Pinpoint the cell where the given text exists, returning its (X, Y) midpoint coordinate. 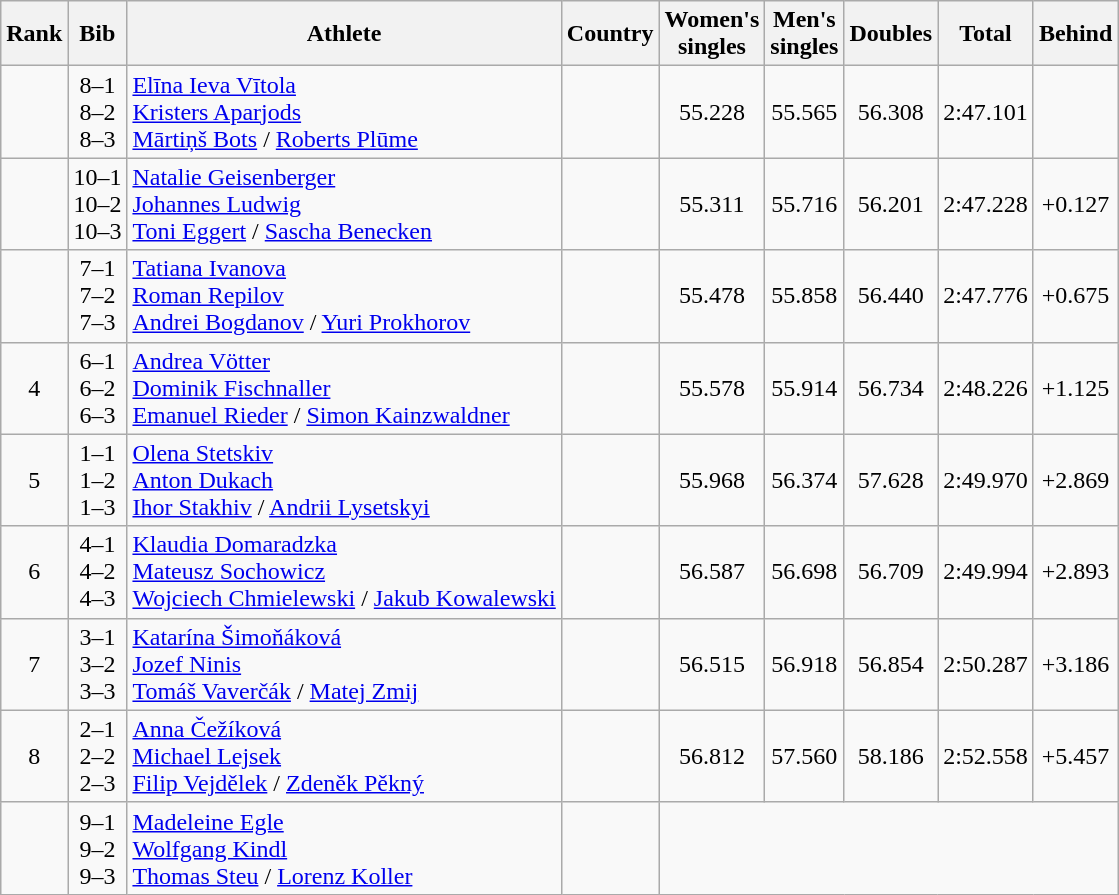
7 (34, 664)
55.914 (804, 388)
Total (986, 34)
55.228 (712, 112)
Rank (34, 34)
1–11–21–3 (98, 480)
2:52.558 (986, 756)
9–19–29–3 (98, 848)
Women'ssingles (712, 34)
2:49.994 (986, 572)
57.628 (891, 480)
2:47.776 (986, 296)
2:47.228 (986, 204)
6–16–26–3 (98, 388)
3–13–23–3 (98, 664)
56.854 (891, 664)
4–14–24–3 (98, 572)
2:47.101 (986, 112)
2–12–22–3 (98, 756)
56.374 (804, 480)
+2.893 (1075, 572)
Bib (98, 34)
2:48.226 (986, 388)
Klaudia DomaradzkaMateusz SochowiczWojciech Chmielewski / Jakub Kowalewski (344, 572)
+5.457 (1075, 756)
Andrea VötterDominik FischnallerEmanuel Rieder / Simon Kainzwaldner (344, 388)
55.858 (804, 296)
55.478 (712, 296)
57.560 (804, 756)
2:50.287 (986, 664)
2:49.970 (986, 480)
55.311 (712, 204)
Madeleine EgleWolfgang KindlThomas Steu / Lorenz Koller (344, 848)
55.578 (712, 388)
8 (34, 756)
56.698 (804, 572)
58.186 (891, 756)
8–18–28–3 (98, 112)
55.565 (804, 112)
56.515 (712, 664)
56.918 (804, 664)
Men'ssingles (804, 34)
Athlete (344, 34)
56.734 (891, 388)
Country (610, 34)
Katarína ŠimoňákováJozef NinisTomáš Vaverčák / Matej Zmij (344, 664)
7–17–27–3 (98, 296)
5 (34, 480)
+0.127 (1075, 204)
+0.675 (1075, 296)
4 (34, 388)
56.812 (712, 756)
Olena StetskivAnton DukachIhor Stakhiv / Andrii Lysetskyi (344, 480)
Elīna Ieva VītolaKristers AparjodsMārtiņš Bots / Roberts Plūme (344, 112)
56.440 (891, 296)
+1.125 (1075, 388)
10–110–210–3 (98, 204)
56.201 (891, 204)
55.716 (804, 204)
55.968 (712, 480)
6 (34, 572)
Anna ČežíkováMichael LejsekFilip Vejdělek / Zdeněk Pěkný (344, 756)
56.709 (891, 572)
56.308 (891, 112)
Behind (1075, 34)
Tatiana IvanovaRoman RepilovAndrei Bogdanov / Yuri Prokhorov (344, 296)
56.587 (712, 572)
Natalie GeisenbergerJohannes LudwigToni Eggert / Sascha Benecken (344, 204)
Doubles (891, 34)
+3.186 (1075, 664)
+2.869 (1075, 480)
